Scan for the cell matching the given text and deliver its (X, Y) coordinate at center. 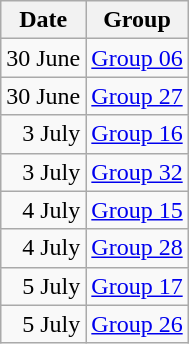
Group 16 (137, 134)
Group 32 (137, 172)
Group 17 (137, 286)
Group 28 (137, 248)
Group 06 (137, 58)
Group 15 (137, 210)
Date (44, 20)
Group 27 (137, 96)
Group (137, 20)
Group 26 (137, 324)
